Capture the cell that displays the provided text and extract its [x, y] central coordinate. 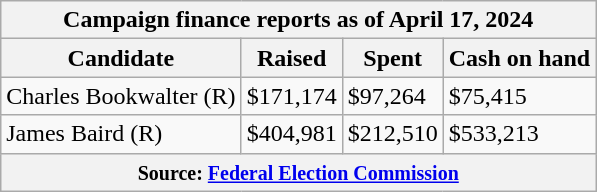
Spent [392, 58]
James Baird (R) [121, 134]
$97,264 [392, 96]
$533,213 [519, 134]
$404,981 [292, 134]
Cash on hand [519, 58]
Charles Bookwalter (R) [121, 96]
$212,510 [392, 134]
Candidate [121, 58]
Raised [292, 58]
Campaign finance reports as of April 17, 2024 [298, 20]
Source: Federal Election Commission [298, 172]
$171,174 [292, 96]
$75,415 [519, 96]
